Find where the given text appears and provide that cell's center as (x, y) coordinate. 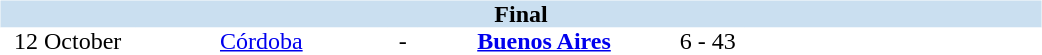
Córdoba (262, 42)
Final (520, 14)
Buenos Aires (544, 42)
- (403, 42)
12 October (67, 42)
6 - 43 (707, 42)
